Capture the cell that displays the provided text and extract its (x, y) central coordinate. 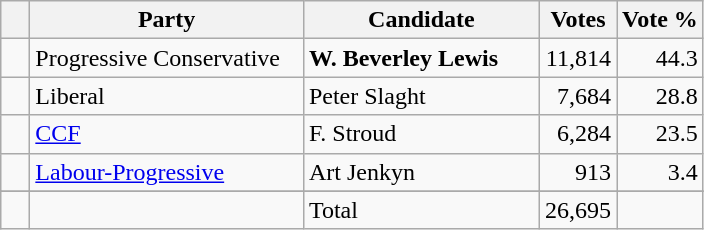
28.8 (660, 96)
Votes (578, 20)
Party (167, 20)
44.3 (660, 58)
7,684 (578, 96)
23.5 (660, 134)
Total (421, 210)
Progressive Conservative (167, 58)
Vote % (660, 20)
Peter Slaght (421, 96)
11,814 (578, 58)
6,284 (578, 134)
Liberal (167, 96)
W. Beverley Lewis (421, 58)
26,695 (578, 210)
913 (578, 172)
Labour-Progressive (167, 172)
Candidate (421, 20)
CCF (167, 134)
Art Jenkyn (421, 172)
3.4 (660, 172)
F. Stroud (421, 134)
